Capture the cell that displays the provided text and extract its (x, y) central coordinate. 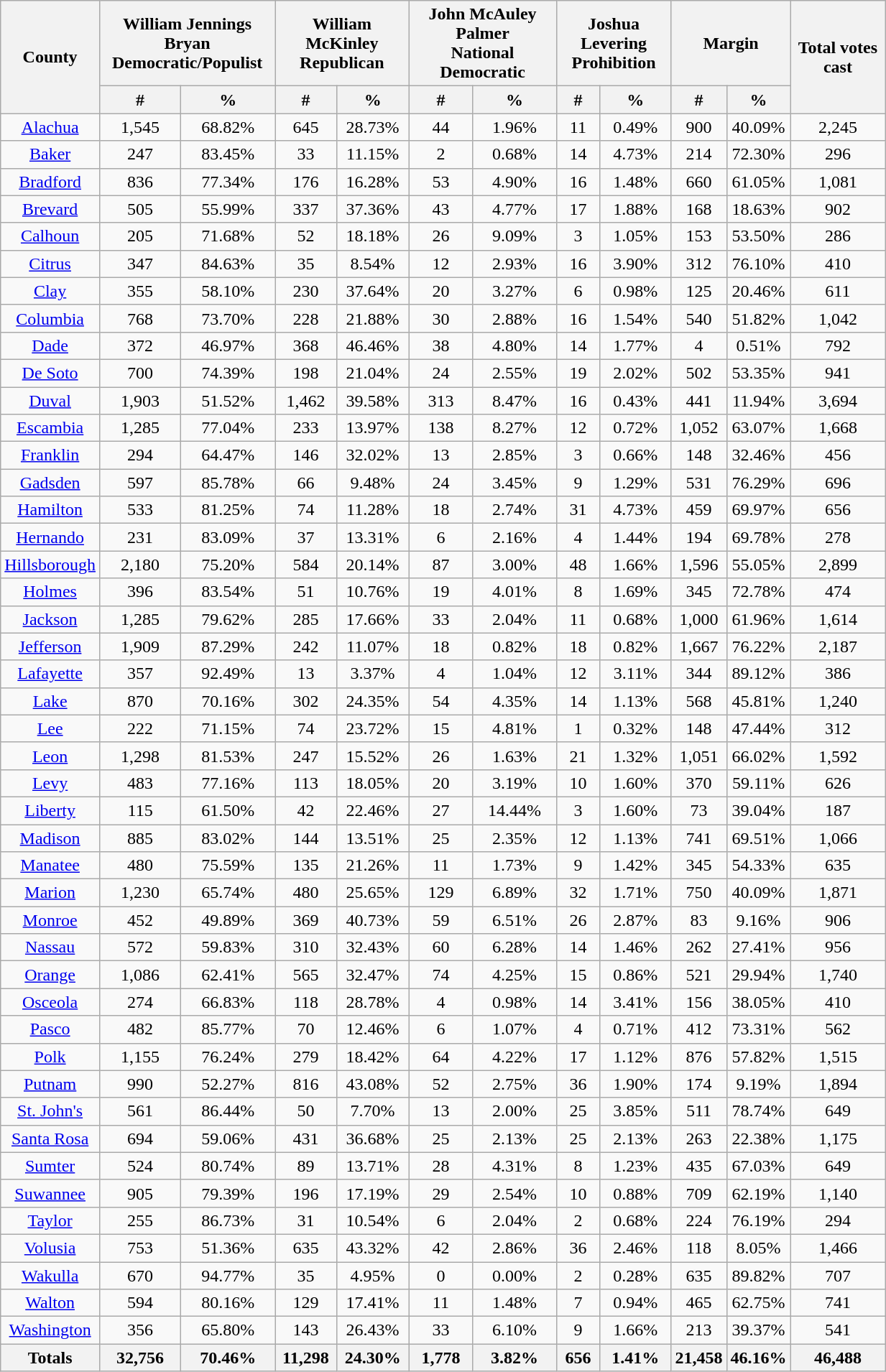
1,668 (838, 428)
77.04% (229, 428)
562 (838, 1029)
28 (441, 1166)
17.19% (372, 1193)
696 (838, 483)
20.46% (759, 291)
53.50% (759, 236)
79.62% (229, 619)
Totals (50, 1358)
0.88% (635, 1193)
61.50% (229, 810)
4.22% (514, 1057)
233 (306, 428)
2.74% (514, 510)
Lake (50, 701)
59.06% (229, 1139)
32 (578, 893)
2,187 (838, 646)
73.70% (229, 318)
70 (306, 1029)
Wakulla (50, 1275)
County (50, 57)
54.33% (759, 866)
16.28% (372, 182)
1 (578, 728)
1,778 (441, 1358)
541 (838, 1330)
65.74% (229, 893)
John McAuley PalmerNational Democratic (483, 43)
83.09% (229, 537)
Gadsden (50, 483)
32.46% (759, 455)
69.78% (759, 537)
1,667 (698, 646)
Clay (50, 291)
597 (139, 483)
435 (698, 1166)
Orange (50, 975)
51.36% (229, 1248)
540 (698, 318)
2.55% (514, 373)
59.83% (229, 947)
412 (698, 1029)
37 (306, 537)
63.07% (759, 428)
2.35% (514, 838)
4.77% (514, 209)
1,740 (838, 975)
18.63% (759, 209)
115 (139, 810)
71.68% (229, 236)
78.74% (759, 1111)
626 (838, 783)
92.49% (229, 674)
2,899 (838, 565)
Liberty (50, 810)
347 (139, 264)
38.05% (759, 1002)
222 (139, 728)
153 (698, 236)
956 (838, 947)
2.93% (514, 264)
138 (441, 428)
43.08% (372, 1084)
1,140 (838, 1193)
1,000 (698, 619)
58.10% (229, 291)
1,230 (139, 893)
Leon (50, 756)
21.04% (372, 373)
60 (441, 947)
77.34% (229, 182)
3,694 (838, 400)
17.41% (372, 1303)
0.94% (635, 1303)
1.54% (635, 318)
482 (139, 1029)
1.29% (635, 483)
4.25% (514, 975)
46.16% (759, 1358)
483 (139, 783)
66 (306, 483)
83 (698, 920)
372 (139, 346)
2.87% (635, 920)
337 (306, 209)
Bradford (50, 182)
4.31% (514, 1166)
0.43% (635, 400)
441 (698, 400)
1.41% (635, 1358)
Brevard (50, 209)
1,298 (139, 756)
69.51% (759, 838)
242 (306, 646)
584 (306, 565)
990 (139, 1084)
61.05% (759, 182)
1.71% (635, 893)
2.54% (514, 1193)
Lee (50, 728)
51 (306, 592)
Putnam (50, 1084)
8.27% (514, 428)
572 (139, 947)
Washington (50, 1330)
176 (306, 182)
1,240 (838, 701)
Alachua (50, 127)
Osceola (50, 1002)
39.37% (759, 1330)
660 (698, 182)
3.90% (635, 264)
2,245 (838, 127)
906 (838, 920)
125 (698, 291)
198 (306, 373)
21.88% (372, 318)
80.16% (229, 1303)
76.24% (229, 1057)
53.35% (759, 373)
22.38% (759, 1139)
37.36% (372, 209)
1,894 (838, 1084)
Baker (50, 154)
707 (838, 1275)
69.97% (759, 510)
224 (698, 1220)
1.07% (514, 1029)
2.00% (514, 1111)
Hamilton (50, 510)
768 (139, 318)
24.30% (372, 1358)
83.02% (229, 838)
356 (139, 1330)
0.49% (635, 127)
2,180 (139, 565)
113 (306, 783)
1,909 (139, 646)
William Jennings Bryan Democratic/Populist (187, 43)
313 (441, 400)
57.82% (759, 1057)
Holmes (50, 592)
1.73% (514, 866)
32.02% (372, 455)
8.54% (372, 264)
87.29% (229, 646)
465 (698, 1303)
670 (139, 1275)
Dade (50, 346)
3.27% (514, 291)
49.89% (229, 920)
368 (306, 346)
Total votes cast (838, 57)
Sumter (50, 1166)
Santa Rosa (50, 1139)
263 (698, 1139)
1,515 (838, 1057)
9.19% (759, 1084)
18.05% (372, 783)
66.02% (759, 756)
174 (698, 1084)
29 (441, 1193)
1,042 (838, 318)
1,466 (838, 1248)
4.01% (514, 592)
25.65% (372, 893)
59.11% (759, 783)
902 (838, 209)
13.31% (372, 537)
344 (698, 674)
18.18% (372, 236)
1,462 (306, 400)
0.32% (635, 728)
286 (838, 236)
0.72% (635, 428)
89 (306, 1166)
61.96% (759, 619)
10.76% (372, 592)
46,488 (838, 1358)
32,756 (139, 1358)
Joshua LeveringProhibition (614, 43)
2.85% (514, 455)
1,081 (838, 182)
1.90% (635, 1084)
Hernando (50, 537)
255 (139, 1220)
71.15% (229, 728)
533 (139, 510)
32.47% (372, 975)
79.39% (229, 1193)
62.75% (759, 1303)
39.04% (759, 810)
230 (306, 291)
4.35% (514, 701)
52.27% (229, 1084)
568 (698, 701)
45.81% (759, 701)
53 (441, 182)
81.25% (229, 510)
Escambia (50, 428)
85.78% (229, 483)
1.23% (635, 1166)
William McKinleyRepublican (342, 43)
21,458 (698, 1358)
431 (306, 1139)
21.26% (372, 866)
51.52% (229, 400)
10.54% (372, 1220)
753 (139, 1248)
64 (441, 1057)
279 (306, 1057)
1,066 (838, 838)
50 (306, 1111)
11.15% (372, 154)
28.73% (372, 127)
23.72% (372, 728)
905 (139, 1193)
14.44% (514, 810)
39.58% (372, 400)
55.05% (759, 565)
76.19% (759, 1220)
65.80% (229, 1330)
386 (838, 674)
505 (139, 209)
876 (698, 1057)
900 (698, 127)
1,051 (698, 756)
Marion (50, 893)
13.71% (372, 1166)
3.37% (372, 674)
80.74% (229, 1166)
Jackson (50, 619)
Pasco (50, 1029)
1.32% (635, 756)
94.77% (229, 1275)
1,596 (698, 565)
68.82% (229, 127)
18.42% (372, 1057)
8.05% (759, 1248)
81.53% (229, 756)
278 (838, 537)
2.02% (635, 373)
Manatee (50, 866)
8.47% (514, 400)
274 (139, 1002)
27.41% (759, 947)
0 (441, 1275)
262 (698, 947)
1,903 (139, 400)
4.81% (514, 728)
0.71% (635, 1029)
396 (139, 592)
524 (139, 1166)
1.12% (635, 1057)
85.77% (229, 1029)
3.11% (635, 674)
565 (306, 975)
70.16% (229, 701)
1.63% (514, 756)
12.46% (372, 1029)
187 (838, 810)
870 (139, 701)
Levy (50, 783)
0.00% (514, 1275)
62.19% (759, 1193)
77.16% (229, 783)
87 (441, 565)
1.96% (514, 127)
76.29% (759, 483)
26.43% (372, 1330)
64.47% (229, 455)
2.46% (635, 1248)
885 (139, 838)
27 (441, 810)
1.04% (514, 674)
143 (306, 1330)
194 (698, 537)
Madison (50, 838)
43.32% (372, 1248)
67.03% (759, 1166)
83.54% (229, 592)
89.82% (759, 1275)
3.19% (514, 783)
11.28% (372, 510)
Nassau (50, 947)
Duval (50, 400)
7.70% (372, 1111)
13.97% (372, 428)
205 (139, 236)
1.42% (635, 866)
456 (838, 455)
55.99% (229, 209)
38 (441, 346)
370 (698, 783)
66.83% (229, 1002)
1,086 (139, 975)
2.75% (514, 1084)
2.16% (514, 537)
59 (441, 920)
1.46% (635, 947)
3.00% (514, 565)
511 (698, 1111)
196 (306, 1193)
9.48% (372, 483)
3.82% (514, 1358)
285 (306, 619)
1,614 (838, 619)
Columbia (50, 318)
521 (698, 975)
3.85% (635, 1111)
302 (306, 701)
1.69% (635, 592)
213 (698, 1330)
47.44% (759, 728)
144 (306, 838)
1,155 (139, 1057)
1.88% (635, 209)
48 (578, 565)
611 (838, 291)
9.09% (514, 236)
296 (838, 154)
Polk (50, 1057)
6.10% (514, 1330)
De Soto (50, 373)
St. John's (50, 1111)
750 (698, 893)
459 (698, 510)
694 (139, 1139)
13.51% (372, 838)
86.73% (229, 1220)
37.64% (372, 291)
1,545 (139, 127)
941 (838, 373)
40.73% (372, 920)
1,871 (838, 893)
11.94% (759, 400)
228 (306, 318)
310 (306, 947)
531 (698, 483)
62.41% (229, 975)
6.28% (514, 947)
70.46% (229, 1358)
3.41% (635, 1002)
44 (441, 127)
0.66% (635, 455)
73 (698, 810)
4.80% (514, 346)
816 (306, 1084)
30 (441, 318)
6.51% (514, 920)
0.51% (759, 346)
84.63% (229, 264)
Walton (50, 1303)
11.07% (372, 646)
51.82% (759, 318)
836 (139, 182)
43 (441, 209)
Volusia (50, 1248)
Lafayette (50, 674)
Calhoun (50, 236)
75.59% (229, 866)
Jefferson (50, 646)
2.88% (514, 318)
28.78% (372, 1002)
Hillsborough (50, 565)
645 (306, 127)
Suwannee (50, 1193)
452 (139, 920)
1,175 (838, 1139)
Franklin (50, 455)
474 (838, 592)
156 (698, 1002)
15.52% (372, 756)
1.05% (635, 236)
3.45% (514, 483)
792 (838, 346)
9.16% (759, 920)
1,592 (838, 756)
36.68% (372, 1139)
0.28% (635, 1275)
502 (698, 373)
74.39% (229, 373)
561 (139, 1111)
76.22% (759, 646)
24.35% (372, 701)
369 (306, 920)
72.30% (759, 154)
4.95% (372, 1275)
Citrus (50, 264)
21 (578, 756)
11,298 (306, 1358)
73.31% (759, 1029)
6.89% (514, 893)
75.20% (229, 565)
594 (139, 1303)
1.44% (635, 537)
Taylor (50, 1220)
700 (139, 373)
357 (139, 674)
355 (139, 291)
46.97% (229, 346)
7 (578, 1303)
86.44% (229, 1111)
Monroe (50, 920)
76.10% (759, 264)
54 (441, 701)
2.86% (514, 1248)
Margin (731, 43)
83.45% (229, 154)
214 (698, 154)
168 (698, 209)
22.46% (372, 810)
231 (139, 537)
29.94% (759, 975)
32.43% (372, 947)
20.14% (372, 565)
89.12% (759, 674)
72.78% (759, 592)
709 (698, 1193)
0.86% (635, 975)
1.77% (635, 346)
1,052 (698, 428)
4.90% (514, 182)
146 (306, 455)
17.66% (372, 619)
46.46% (372, 346)
135 (306, 866)
